Provide the [X, Y] coordinate of the cell's center where the given text is located.  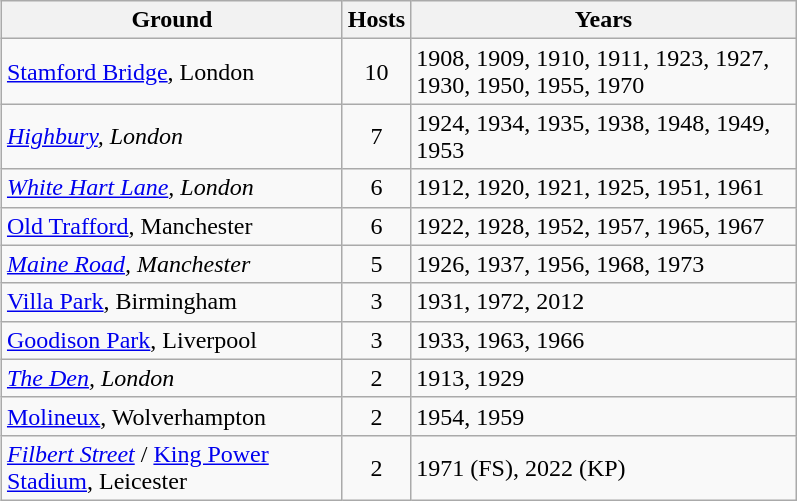
Ground [172, 20]
Filbert Street / King Power Stadium, Leicester [172, 468]
Maine Road, Manchester [172, 264]
Villa Park, Birmingham [172, 302]
1912, 1920, 1921, 1925, 1951, 1961 [604, 188]
White Hart Lane, London [172, 188]
1931, 1972, 2012 [604, 302]
Highbury, London [172, 136]
5 [376, 264]
1954, 1959 [604, 416]
Hosts [376, 20]
1933, 1963, 1966 [604, 340]
Goodison Park, Liverpool [172, 340]
Stamford Bridge, London [172, 72]
1924, 1934, 1935, 1938, 1948, 1949, 1953 [604, 136]
10 [376, 72]
1908, 1909, 1910, 1911, 1923, 1927, 1930, 1950, 1955, 1970 [604, 72]
Years [604, 20]
1922, 1928, 1952, 1957, 1965, 1967 [604, 226]
The Den, London [172, 378]
7 [376, 136]
1926, 1937, 1956, 1968, 1973 [604, 264]
1913, 1929 [604, 378]
Old Trafford, Manchester [172, 226]
1971 (FS), 2022 (KP) [604, 468]
Molineux, Wolverhampton [172, 416]
